Scan for the cell matching the given text and deliver its [x, y] coordinate at center. 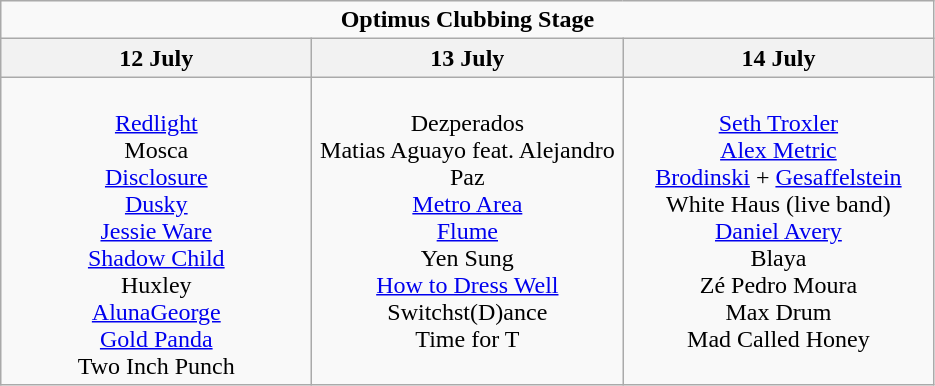
13 July [468, 58]
DezperadosMatias Aguayo feat. Alejandro PazMetro AreaFlumeYen SungHow to Dress WellSwitchst(D)anceTime for T [468, 231]
Optimus Clubbing Stage [468, 20]
Seth TroxlerAlex MetricBrodinski + GesaffelsteinWhite Haus (live band)Daniel AveryBlayaZé Pedro MouraMax DrumMad Called Honey [778, 231]
RedlightMoscaDisclosureDuskyJessie WareShadow ChildHuxleyAlunaGeorgeGold PandaTwo Inch Punch [156, 231]
14 July [778, 58]
12 July [156, 58]
